Provide the [x, y] coordinate of the cell's center where the given text is located.  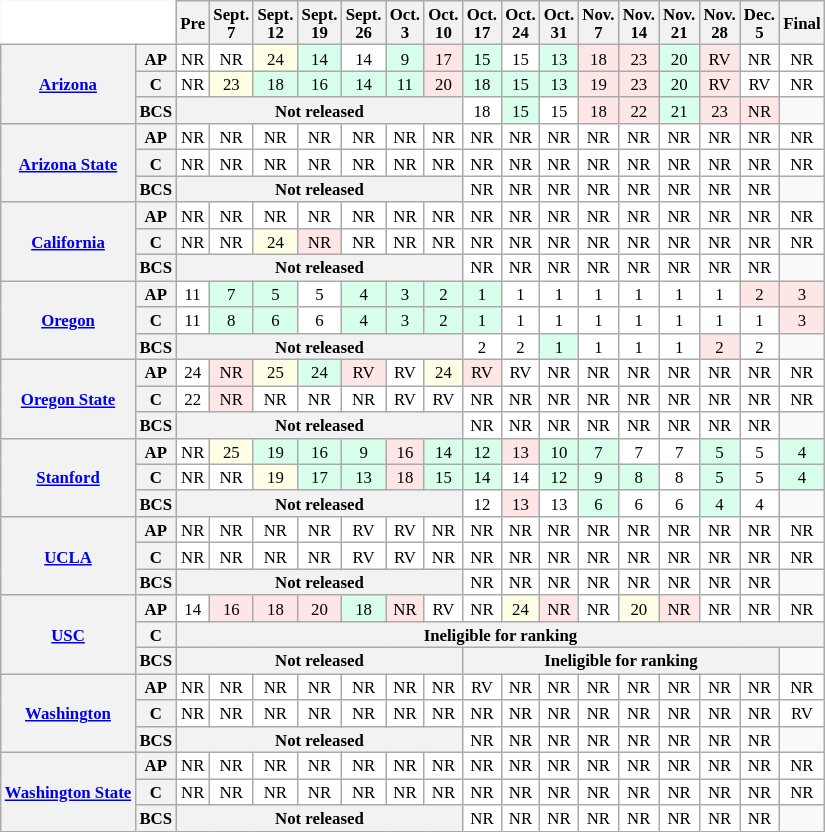
10 [560, 451]
Oct.17 [482, 23]
Pre [192, 23]
Nov.28 [719, 23]
Sept.7 [231, 23]
Oregon State [68, 400]
Sept.26 [364, 23]
Oct.31 [560, 23]
Stanford [68, 478]
Oregon [68, 320]
Dec.5 [760, 23]
Arizona State [68, 164]
Arizona [68, 84]
Nov.14 [639, 23]
Nov.7 [598, 23]
UCLA [68, 556]
Final [802, 23]
USC [68, 634]
Oct.3 [406, 23]
California [68, 242]
Sept.12 [275, 23]
Nov.21 [679, 23]
Sept.19 [319, 23]
Washington State [68, 792]
Oct.10 [444, 23]
Oct.24 [520, 23]
21 [679, 111]
Washington [68, 714]
